Search for the cell housing the specified text and yield its [x, y] center coordinate. 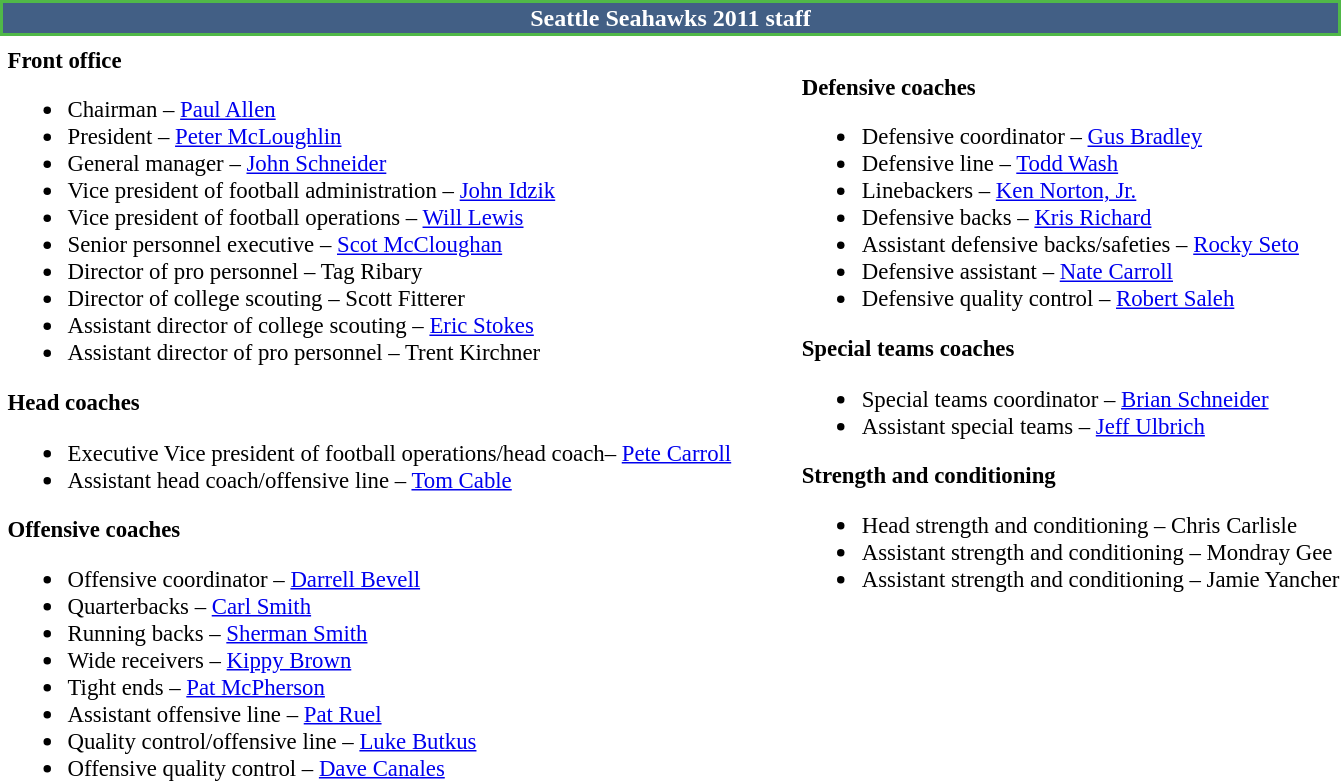
Seattle Seahawks 2011 staff [670, 18]
